Return the (X, Y) coordinate for the center point of the cell that contains the specified text.  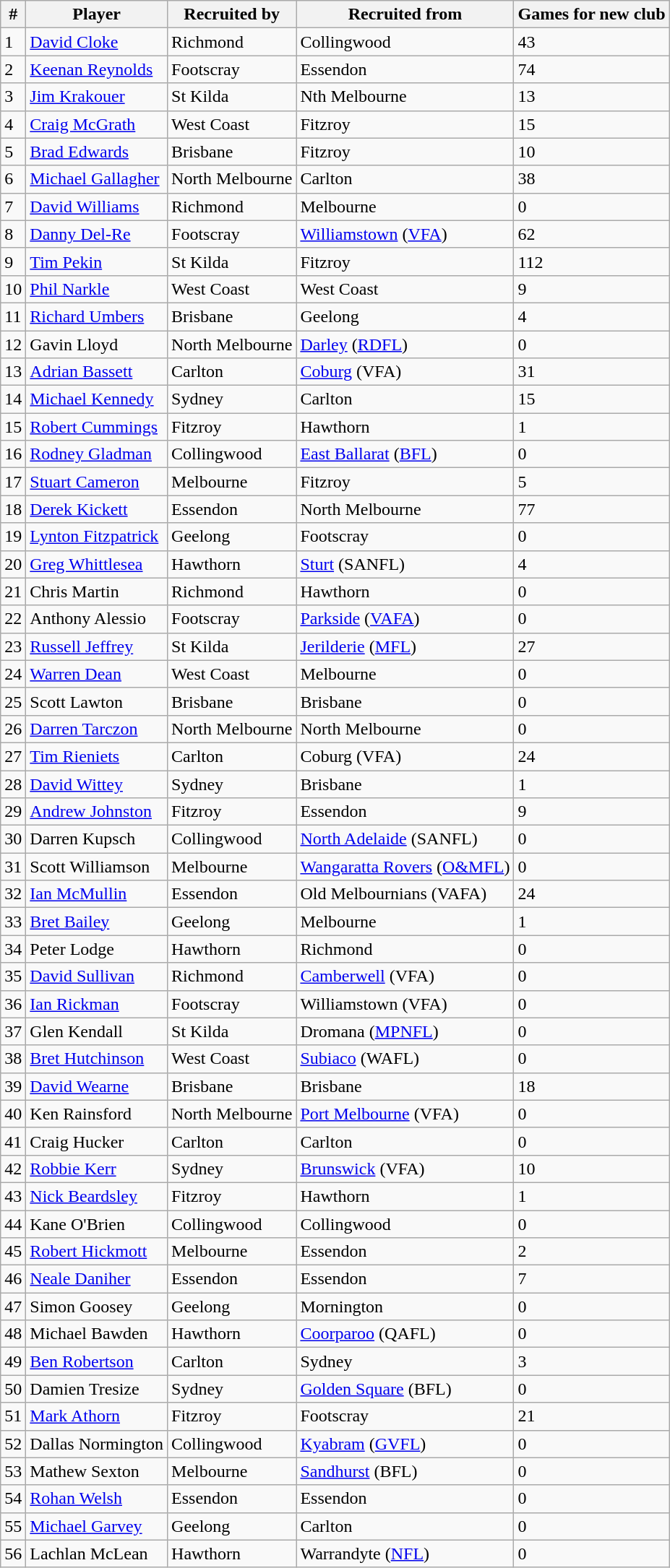
33 (13, 922)
22 (13, 619)
Glen Kendall (97, 1031)
Sandhurst (BFL) (405, 1471)
26 (13, 729)
Michael Garvey (97, 1526)
19 (13, 537)
40 (13, 1114)
Neale Daniher (97, 1279)
Old Melbournians (VAFA) (405, 894)
Rodney Gladman (97, 454)
Parkside (VAFA) (405, 619)
47 (13, 1307)
Russell Jeffrey (97, 646)
51 (13, 1416)
Danny Del-Re (97, 234)
David Wittey (97, 784)
Scott Lawton (97, 701)
Warrandyte (NFL) (405, 1554)
Warren Dean (97, 674)
8 (13, 234)
David Wearne (97, 1086)
Derek Kickett (97, 509)
53 (13, 1471)
Port Melbourne (VFA) (405, 1114)
Ian Rickman (97, 1004)
Ken Rainsford (97, 1114)
Darren Kupsch (97, 839)
Lachlan McLean (97, 1554)
David Cloke (97, 42)
6 (13, 179)
Michael Bawden (97, 1334)
30 (13, 839)
Recruited from (405, 14)
Tim Rieniets (97, 756)
Craig Hucker (97, 1141)
Brad Edwards (97, 152)
Adrian Bassett (97, 372)
Andrew Johnston (97, 812)
Nick Beardsley (97, 1196)
Peter Lodge (97, 949)
12 (13, 345)
Damien Tresize (97, 1389)
Wangaratta Rovers (O&MFL) (405, 867)
Bret Bailey (97, 922)
54 (13, 1499)
Rohan Welsh (97, 1499)
Darley (RDFL) (405, 345)
East Ballarat (BFL) (405, 454)
42 (13, 1169)
North Adelaide (SANFL) (405, 839)
David Williams (97, 207)
Robbie Kerr (97, 1169)
29 (13, 812)
44 (13, 1224)
Subiaco (WAFL) (405, 1059)
Lynton Fitzpatrick (97, 537)
45 (13, 1252)
Craig McGrath (97, 124)
20 (13, 564)
16 (13, 454)
37 (13, 1031)
Player (97, 14)
Dallas Normington (97, 1444)
Scott Williamson (97, 867)
74 (591, 69)
Robert Cummings (97, 427)
32 (13, 894)
Darren Tarczon (97, 729)
23 (13, 646)
Sturt (SANFL) (405, 564)
Coorparoo (QAFL) (405, 1334)
# (13, 14)
Phil Narkle (97, 289)
David Sullivan (97, 976)
Anthony Alessio (97, 619)
Gavin Lloyd (97, 345)
34 (13, 949)
Michael Gallagher (97, 179)
Recruited by (232, 14)
49 (13, 1361)
28 (13, 784)
11 (13, 316)
Keenan Reynolds (97, 69)
Jerilderie (MFL) (405, 646)
48 (13, 1334)
Golden Square (BFL) (405, 1389)
Chris Martin (97, 592)
Brunswick (VFA) (405, 1169)
Bret Hutchinson (97, 1059)
Kane O'Brien (97, 1224)
Ben Robertson (97, 1361)
Camberwell (VFA) (405, 976)
56 (13, 1554)
Games for new club (591, 14)
Tim Pekin (97, 261)
Mornington (405, 1307)
25 (13, 701)
46 (13, 1279)
14 (13, 399)
Ian McMullin (97, 894)
Richard Umbers (97, 316)
Mathew Sexton (97, 1471)
35 (13, 976)
50 (13, 1389)
Greg Whittlesea (97, 564)
112 (591, 261)
Stuart Cameron (97, 482)
39 (13, 1086)
41 (13, 1141)
Michael Kennedy (97, 399)
52 (13, 1444)
55 (13, 1526)
Simon Goosey (97, 1307)
Nth Melbourne (405, 97)
Jim Krakouer (97, 97)
17 (13, 482)
Mark Athorn (97, 1416)
Kyabram (GVFL) (405, 1444)
77 (591, 509)
62 (591, 234)
Dromana (MPNFL) (405, 1031)
36 (13, 1004)
Robert Hickmott (97, 1252)
